Output the [X, Y] coordinate of the center of the cell containing the given text.  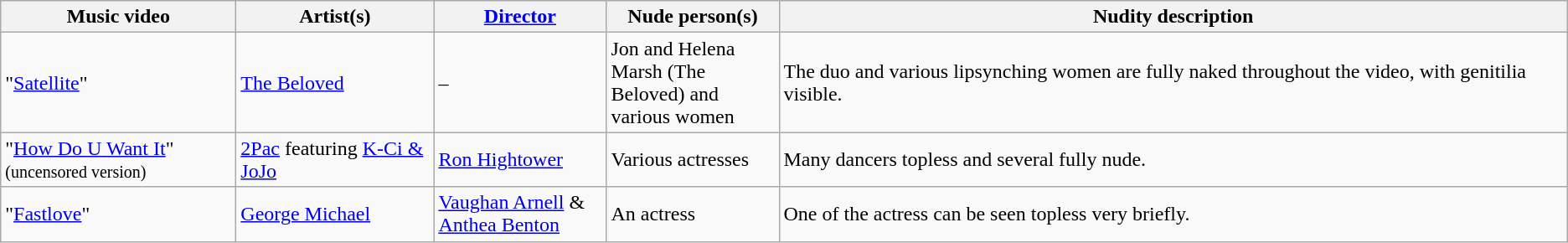
One of the actress can be seen topless very briefly. [1173, 215]
Music video [119, 17]
George Michael [335, 215]
Various actresses [693, 159]
The Beloved [335, 82]
Nude person(s) [693, 17]
Director [520, 17]
2Pac featuring K-Ci & JoJo [335, 159]
"Satellite" [119, 82]
"Fastlove" [119, 215]
Ron Hightower [520, 159]
Nudity description [1173, 17]
– [520, 82]
The duo and various lipsynching women are fully naked throughout the video, with genitilia visible. [1173, 82]
Jon and Helena Marsh (The Beloved) and various women [693, 82]
Vaughan Arnell & Anthea Benton [520, 215]
An actress [693, 215]
"How Do U Want It" (uncensored version) [119, 159]
Artist(s) [335, 17]
Many dancers topless and several fully nude. [1173, 159]
